Output the [x, y] coordinate of the center of the cell containing the given text.  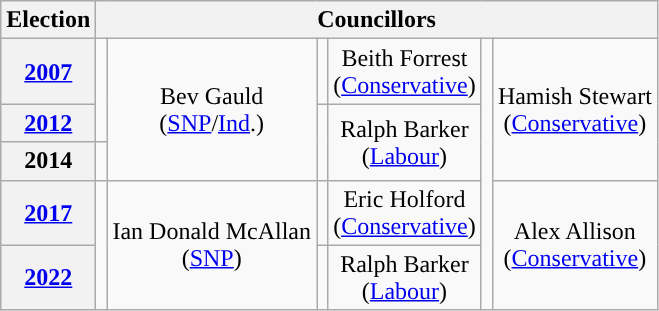
Hamish Stewart(Conservative) [574, 110]
2017 [48, 212]
Councillors [377, 20]
Beith Forrest(Conservative) [405, 72]
Ian Donald McAllan(SNP) [212, 245]
Eric Holford(Conservative) [405, 212]
2022 [48, 278]
Bev Gauld(SNP/Ind.) [212, 110]
2007 [48, 72]
2014 [48, 161]
Alex Allison(Conservative) [574, 245]
2012 [48, 123]
Election [48, 20]
